Determine the [x, y] coordinate at the center of the cell enclosing the given text.  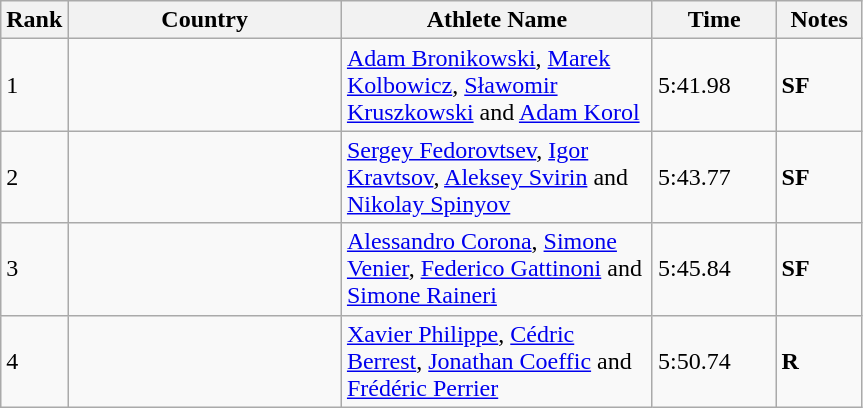
2 [34, 177]
Athlete Name [496, 20]
Time [714, 20]
Sergey Fedorovtsev, Igor Kravtsov, Aleksey Svirin and Nikolay Spinyov [496, 177]
Notes [819, 20]
3 [34, 269]
Country [205, 20]
5:45.84 [714, 269]
R [819, 361]
5:43.77 [714, 177]
5:41.98 [714, 85]
5:50.74 [714, 361]
4 [34, 361]
Adam Bronikowski, Marek Kolbowicz, Sławomir Kruszkowski and Adam Korol [496, 85]
1 [34, 85]
Rank [34, 20]
Alessandro Corona, Simone Venier, Federico Gattinoni and Simone Raineri [496, 269]
Xavier Philippe, Cédric Berrest, Jonathan Coeffic and Frédéric Perrier [496, 361]
